From the cell containing the given text, extract its center point as [X, Y] coordinate. 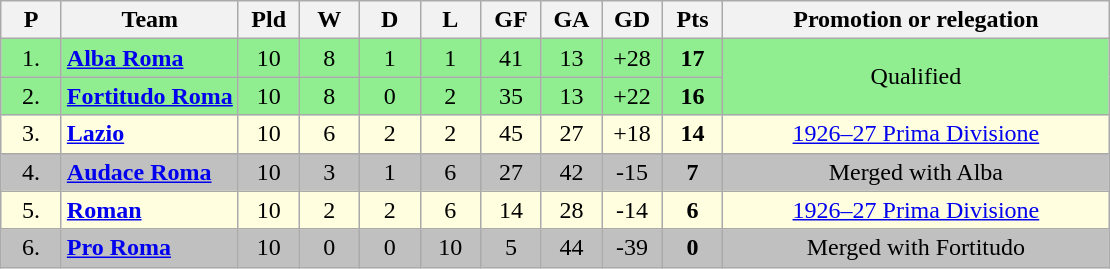
+18 [632, 134]
2. [32, 96]
Qualified [916, 77]
D [390, 20]
GD [632, 20]
28 [572, 210]
GA [572, 20]
Pro Roma [150, 248]
3 [330, 172]
Merged with Fortitudo [916, 248]
P [32, 20]
3. [32, 134]
+22 [632, 96]
Roman [150, 210]
W [330, 20]
44 [572, 248]
Pts [692, 20]
17 [692, 58]
6. [32, 248]
Pld [268, 20]
5. [32, 210]
Fortitudo Roma [150, 96]
35 [512, 96]
-14 [632, 210]
-15 [632, 172]
Team [150, 20]
Merged with Alba [916, 172]
42 [572, 172]
16 [692, 96]
L [450, 20]
Audace Roma [150, 172]
Alba Roma [150, 58]
1. [32, 58]
GF [512, 20]
5 [512, 248]
41 [512, 58]
-39 [632, 248]
Promotion or relegation [916, 20]
+28 [632, 58]
45 [512, 134]
4. [32, 172]
7 [692, 172]
Lazio [150, 134]
